Detect which cell encompasses the target text, then output its [x, y] center coordinate. 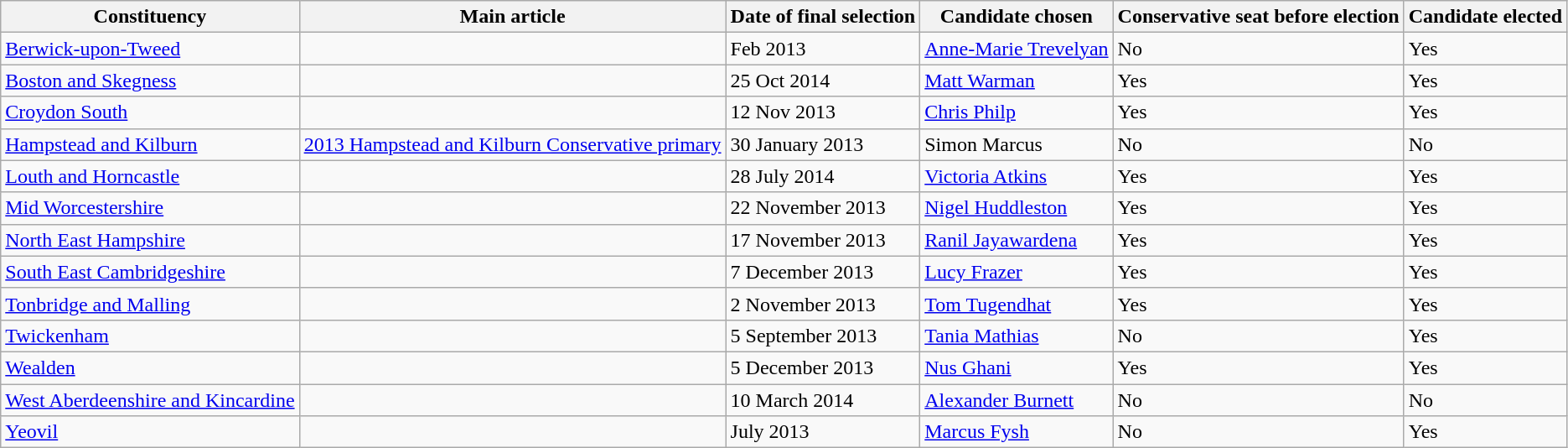
25 Oct 2014 [823, 81]
West Aberdeenshire and Kincardine [150, 400]
Twickenham [150, 336]
Hampstead and Kilburn [150, 144]
Anne-Marie Trevelyan [1017, 49]
Conservative seat before election [1259, 17]
10 March 2014 [823, 400]
Berwick-upon-Tweed [150, 49]
Nigel Huddleston [1017, 208]
Croydon South [150, 112]
Constituency [150, 17]
Date of final selection [823, 17]
Candidate chosen [1017, 17]
North East Hampshire [150, 240]
Simon Marcus [1017, 144]
Main article [513, 17]
17 November 2013 [823, 240]
Mid Worcestershire [150, 208]
7 December 2013 [823, 272]
Tonbridge and Malling [150, 304]
5 September 2013 [823, 336]
Chris Philp [1017, 112]
Boston and Skegness [150, 81]
Victoria Atkins [1017, 176]
2 November 2013 [823, 304]
Louth and Horncastle [150, 176]
Tom Tugendhat [1017, 304]
July 2013 [823, 432]
30 January 2013 [823, 144]
Candidate elected [1485, 17]
Lucy Frazer [1017, 272]
Marcus Fysh [1017, 432]
Ranil Jayawardena [1017, 240]
Alexander Burnett [1017, 400]
12 Nov 2013 [823, 112]
Yeovil [150, 432]
22 November 2013 [823, 208]
2013 Hampstead and Kilburn Conservative primary [513, 144]
Tania Mathias [1017, 336]
South East Cambridgeshire [150, 272]
28 July 2014 [823, 176]
Matt Warman [1017, 81]
Wealden [150, 367]
Nus Ghani [1017, 367]
Feb 2013 [823, 49]
5 December 2013 [823, 367]
